For the text-containing cell, return its midpoint in [X, Y] coordinate format. 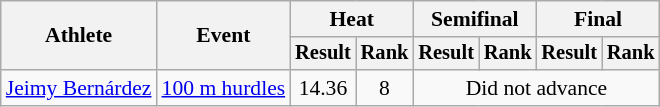
Final [598, 19]
Heat [352, 19]
Jeimy Bernárdez [79, 88]
8 [385, 88]
Event [224, 36]
14.36 [323, 88]
Did not advance [536, 88]
Semifinal [474, 19]
Athlete [79, 36]
100 m hurdles [224, 88]
